Return the [X, Y] coordinate for the center point of the cell that contains the specified text.  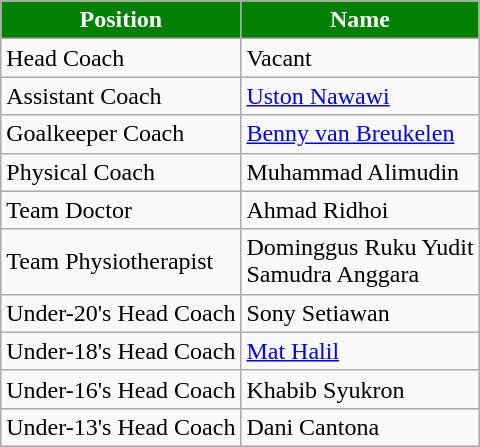
Under-16's Head Coach [121, 389]
Physical Coach [121, 172]
Head Coach [121, 58]
Assistant Coach [121, 96]
Dominggus Ruku Yudit Samudra Anggara [360, 262]
Team Physiotherapist [121, 262]
Goalkeeper Coach [121, 134]
Team Doctor [121, 210]
Name [360, 20]
Under-18's Head Coach [121, 351]
Benny van Breukelen [360, 134]
Muhammad Alimudin [360, 172]
Under-13's Head Coach [121, 427]
Mat Halil [360, 351]
Ahmad Ridhoi [360, 210]
Uston Nawawi [360, 96]
Sony Setiawan [360, 313]
Under-20's Head Coach [121, 313]
Khabib Syukron [360, 389]
Position [121, 20]
Vacant [360, 58]
Dani Cantona [360, 427]
